Extract the [X, Y] coordinate from the center of the cell holding the provided text.  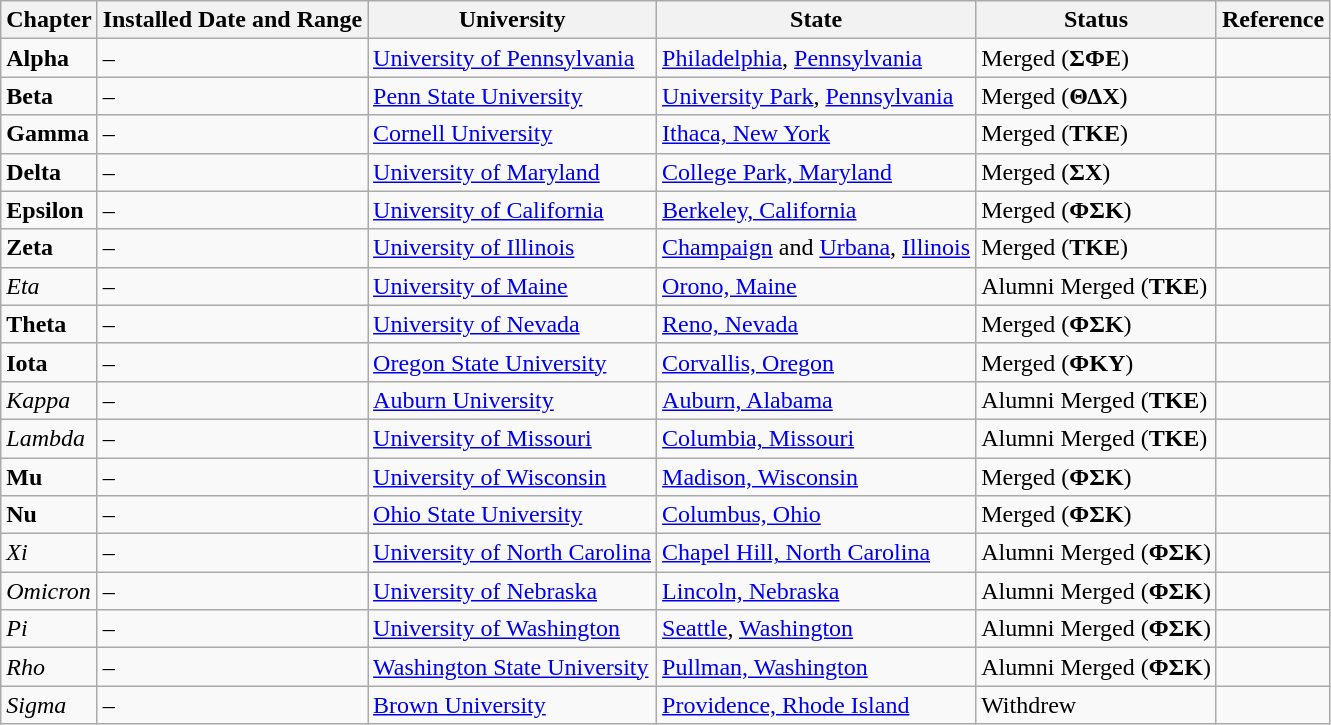
Eta [49, 286]
Xi [49, 553]
Installed Date and Range [232, 20]
University of Washington [512, 629]
Rho [49, 667]
Chapter [49, 20]
University of Nebraska [512, 591]
University [512, 20]
University of Nevada [512, 324]
Pullman, Washington [816, 667]
Seattle, Washington [816, 629]
Cornell University [512, 134]
Champaign and Urbana, Illinois [816, 248]
Brown University [512, 705]
College Park, Maryland [816, 172]
University of California [512, 210]
University of Wisconsin [512, 477]
Merged (ΦΚΥ) [1096, 362]
State [816, 20]
Washington State University [512, 667]
Merged (ΣΦΕ) [1096, 58]
Omicron [49, 591]
Withdrew [1096, 705]
Mu [49, 477]
Gamma [49, 134]
Columbia, Missouri [816, 438]
Providence, Rhode Island [816, 705]
Oregon State University [512, 362]
Reno, Nevada [816, 324]
Penn State University [512, 96]
Zeta [49, 248]
Chapel Hill, North Carolina [816, 553]
Orono, Maine [816, 286]
Auburn, Alabama [816, 400]
Merged (ΘΔΧ) [1096, 96]
Status [1096, 20]
Kappa [49, 400]
Reference [1272, 20]
Epsilon [49, 210]
University of Maine [512, 286]
Theta [49, 324]
Merged (ΣΧ) [1096, 172]
Berkeley, California [816, 210]
Ithaca, New York [816, 134]
University Park, Pennsylvania [816, 96]
Lambda [49, 438]
Sigma [49, 705]
Beta [49, 96]
Pi [49, 629]
University of Maryland [512, 172]
Iota [49, 362]
University of Pennsylvania [512, 58]
University of Illinois [512, 248]
Delta [49, 172]
University of Missouri [512, 438]
Philadelphia, Pennsylvania [816, 58]
Nu [49, 515]
Alpha [49, 58]
Lincoln, Nebraska [816, 591]
Auburn University [512, 400]
Corvallis, Oregon [816, 362]
Madison, Wisconsin [816, 477]
Ohio State University [512, 515]
Columbus, Ohio [816, 515]
University of North Carolina [512, 553]
